Capture the cell that displays the provided text and extract its (X, Y) central coordinate. 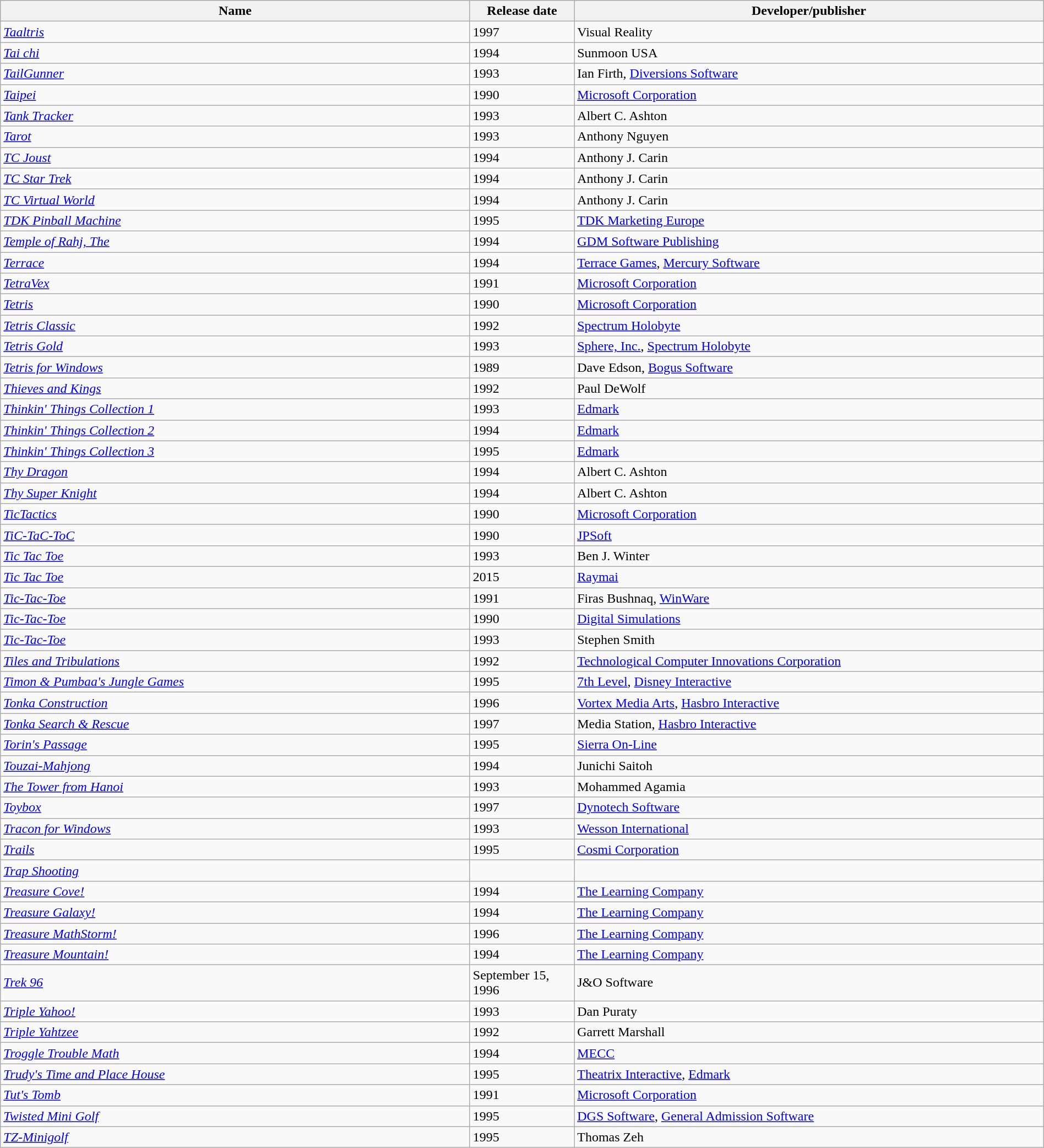
Stephen Smith (809, 640)
7th Level, Disney Interactive (809, 682)
Tarot (236, 137)
Triple Yahtzee (236, 1032)
Terrace Games, Mercury Software (809, 263)
Tonka Construction (236, 703)
Dynotech Software (809, 808)
Trap Shooting (236, 870)
Anthony Nguyen (809, 137)
Sunmoon USA (809, 53)
TailGunner (236, 74)
Tiles and Tribulations (236, 661)
TC Virtual World (236, 199)
Spectrum Holobyte (809, 326)
Treasure Galaxy! (236, 912)
TDK Pinball Machine (236, 220)
2015 (522, 577)
Triple Yahoo! (236, 1011)
Torin's Passage (236, 745)
Toybox (236, 808)
Vortex Media Arts, Hasbro Interactive (809, 703)
Tetris (236, 305)
Mohammed Agamia (809, 787)
TicTactics (236, 514)
Thinkin' Things Collection 2 (236, 430)
TDK Marketing Europe (809, 220)
Troggle Trouble Math (236, 1053)
Trek 96 (236, 983)
Treasure Mountain! (236, 955)
Developer/publisher (809, 11)
Temple of Rahj, The (236, 241)
TiC-TaC-ToC (236, 535)
Timon & Pumbaa's Jungle Games (236, 682)
Thieves and Kings (236, 388)
Release date (522, 11)
Cosmi Corporation (809, 849)
Firas Bushnaq, WinWare (809, 598)
Ben J. Winter (809, 556)
Dave Edson, Bogus Software (809, 367)
Visual Reality (809, 32)
September 15, 1996 (522, 983)
Tetris Classic (236, 326)
Wesson International (809, 828)
Junichi Saitoh (809, 766)
The Tower from Hanoi (236, 787)
TZ-Minigolf (236, 1137)
Dan Puraty (809, 1011)
GDM Software Publishing (809, 241)
TC Star Trek (236, 178)
Tracon for Windows (236, 828)
Technological Computer Innovations Corporation (809, 661)
Thy Super Knight (236, 493)
Taaltris (236, 32)
TetraVex (236, 284)
Thinkin' Things Collection 3 (236, 451)
Sphere, Inc., Spectrum Holobyte (809, 346)
Trails (236, 849)
Terrace (236, 263)
Paul DeWolf (809, 388)
Sierra On-Line (809, 745)
Raymai (809, 577)
Taipei (236, 95)
Treasure Cove! (236, 891)
Thinkin' Things Collection 1 (236, 409)
Ian Firth, Diversions Software (809, 74)
Twisted Mini Golf (236, 1116)
Thomas Zeh (809, 1137)
Tonka Search & Rescue (236, 724)
MECC (809, 1053)
Garrett Marshall (809, 1032)
Thy Dragon (236, 472)
Media Station, Hasbro Interactive (809, 724)
Touzai-Mahjong (236, 766)
1989 (522, 367)
Treasure MathStorm! (236, 934)
Theatrix Interactive, Edmark (809, 1074)
Digital Simulations (809, 619)
Tank Tracker (236, 116)
TC Joust (236, 158)
DGS Software, General Admission Software (809, 1116)
Name (236, 11)
J&O Software (809, 983)
JPSoft (809, 535)
Trudy's Time and Place House (236, 1074)
Tetris for Windows (236, 367)
Tetris Gold (236, 346)
Tut's Tomb (236, 1095)
Tai chi (236, 53)
